Locate the cell with the specified text and output its [x, y] center coordinate. 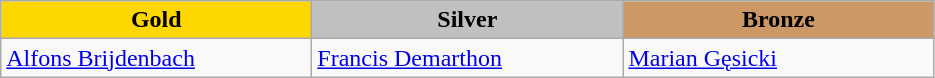
Alfons Brijdenbach [156, 58]
Francis Demarthon [468, 58]
Bronze [778, 20]
Gold [156, 20]
Silver [468, 20]
Marian Gęsicki [778, 58]
